Output the (X, Y) coordinate of the center of the cell containing the given text.  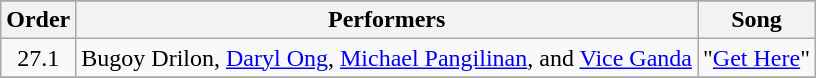
Order (38, 20)
Bugoy Drilon, Daryl Ong, Michael Pangilinan, and Vice Ganda (387, 58)
"Get Here" (757, 58)
Performers (387, 20)
27.1 (38, 58)
Song (757, 20)
